Detect which cell encompasses the target text, then output its [x, y] center coordinate. 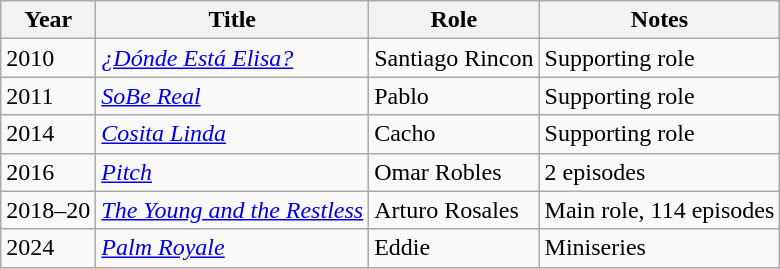
Miniseries [660, 248]
Pablo [454, 96]
Palm Royale [232, 248]
2 episodes [660, 172]
¿Dónde Está Elisa? [232, 58]
Arturo Rosales [454, 210]
Eddie [454, 248]
2011 [48, 96]
Omar Robles [454, 172]
Pitch [232, 172]
Cacho [454, 134]
SoBe Real [232, 96]
Santiago Rincon [454, 58]
Notes [660, 20]
2018–20 [48, 210]
The Young and the Restless [232, 210]
Role [454, 20]
Year [48, 20]
Main role, 114 episodes [660, 210]
2010 [48, 58]
Cosita Linda [232, 134]
2024 [48, 248]
Title [232, 20]
2016 [48, 172]
2014 [48, 134]
